Extract the (X, Y) coordinate from the center of the cell holding the provided text.  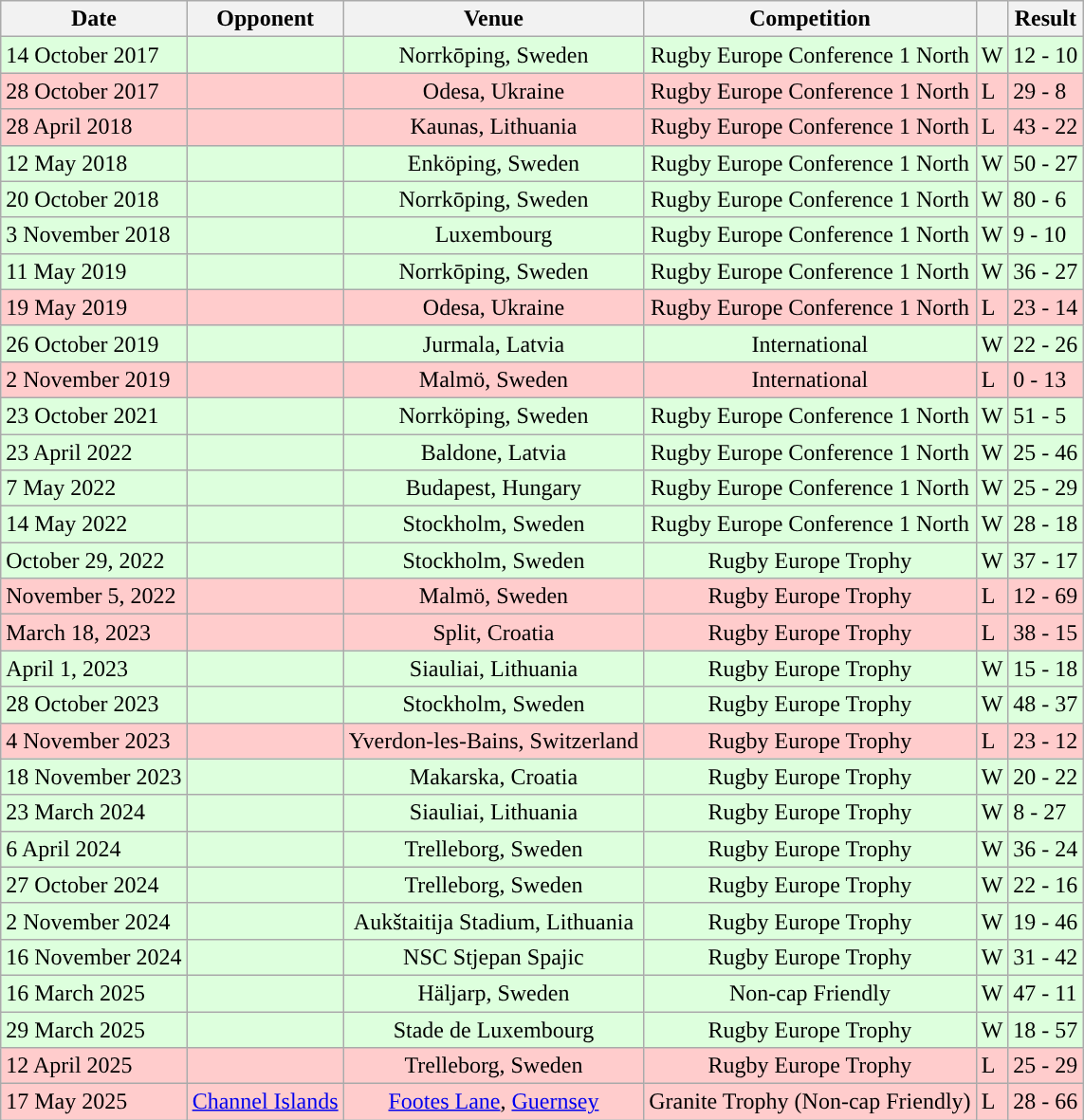
Yverdon-les-Bains, Switzerland (493, 741)
Channel Islands (266, 1102)
36 - 24 (1045, 849)
Non-cap Friendly (810, 993)
8 - 27 (1045, 813)
28 - 18 (1045, 524)
Makarska, Croatia (493, 777)
26 October 2019 (94, 343)
Enköping, Sweden (493, 163)
Baldone, Latvia (493, 452)
Aukštaitija Stadium, Lithuania (493, 921)
16 March 2025 (94, 993)
23 April 2022 (94, 452)
22 - 16 (1045, 885)
18 - 57 (1045, 1029)
28 October 2023 (94, 705)
Häljarp, Sweden (493, 993)
12 April 2025 (94, 1066)
14 October 2017 (94, 55)
17 May 2025 (94, 1102)
Kaunas, Lithuania (493, 127)
16 November 2024 (94, 957)
Date (94, 19)
11 May 2019 (94, 271)
15 - 18 (1045, 669)
23 - 12 (1045, 741)
NSC Stjepan Spajic (493, 957)
12 - 69 (1045, 597)
19 May 2019 (94, 307)
43 - 22 (1045, 127)
23 March 2024 (94, 813)
Norrköping, Sweden (493, 415)
28 - 66 (1045, 1102)
51 - 5 (1045, 415)
Granite Trophy (Non-cap Friendly) (810, 1102)
9 - 10 (1045, 235)
25 - 46 (1045, 452)
36 - 27 (1045, 271)
80 - 6 (1045, 199)
Split, Croatia (493, 633)
48 - 37 (1045, 705)
19 - 46 (1045, 921)
Jurmala, Latvia (493, 343)
2 November 2019 (94, 379)
27 October 2024 (94, 885)
18 November 2023 (94, 777)
2 November 2024 (94, 921)
20 October 2018 (94, 199)
Opponent (266, 19)
23 October 2021 (94, 415)
50 - 27 (1045, 163)
12 - 10 (1045, 55)
29 March 2025 (94, 1029)
March 18, 2023 (94, 633)
Footes Lane, Guernsey (493, 1102)
7 May 2022 (94, 488)
23 - 14 (1045, 307)
Luxembourg (493, 235)
Competition (810, 19)
0 - 13 (1045, 379)
31 - 42 (1045, 957)
Result (1045, 19)
22 - 26 (1045, 343)
6 April 2024 (94, 849)
14 May 2022 (94, 524)
October 29, 2022 (94, 560)
28 April 2018 (94, 127)
20 - 22 (1045, 777)
Budapest, Hungary (493, 488)
47 - 11 (1045, 993)
28 October 2017 (94, 91)
38 - 15 (1045, 633)
Stade de Luxembourg (493, 1029)
April 1, 2023 (94, 669)
29 - 8 (1045, 91)
Venue (493, 19)
12 May 2018 (94, 163)
37 - 17 (1045, 560)
4 November 2023 (94, 741)
3 November 2018 (94, 235)
November 5, 2022 (94, 597)
